Pinpoint the cell where the given text exists, returning its [x, y] midpoint coordinate. 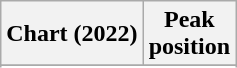
Chart (2022) [72, 34]
Peakposition [189, 34]
